Detect which cell encompasses the target text, then output its (X, Y) center coordinate. 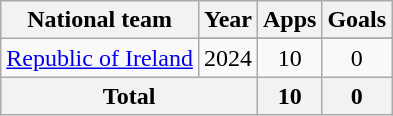
Republic of Ireland (100, 58)
Goals (357, 20)
Total (130, 96)
Year (228, 20)
National team (100, 20)
2024 (228, 58)
Apps (289, 20)
